Capture the cell that displays the provided text and extract its (X, Y) central coordinate. 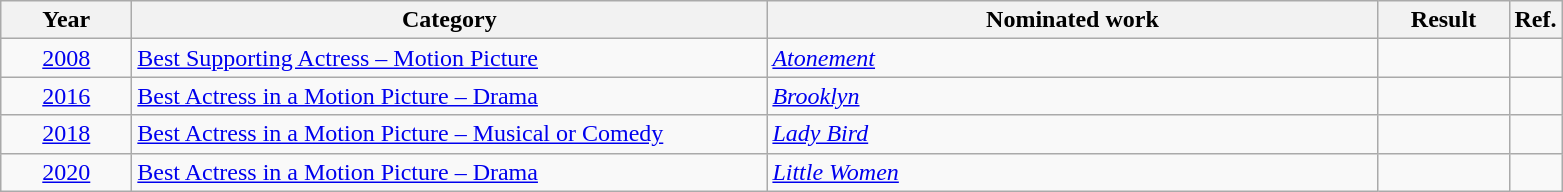
Lady Bird (1072, 134)
2020 (66, 172)
Best Supporting Actress – Motion Picture (450, 58)
Ref. (1536, 20)
Best Actress in a Motion Picture – Musical or Comedy (450, 134)
2016 (66, 96)
2018 (66, 134)
Brooklyn (1072, 96)
Atonement (1072, 58)
Little Women (1072, 172)
Result (1444, 20)
2008 (66, 58)
Year (66, 20)
Category (450, 20)
Nominated work (1072, 20)
